Capture the cell that displays the provided text and extract its [X, Y] central coordinate. 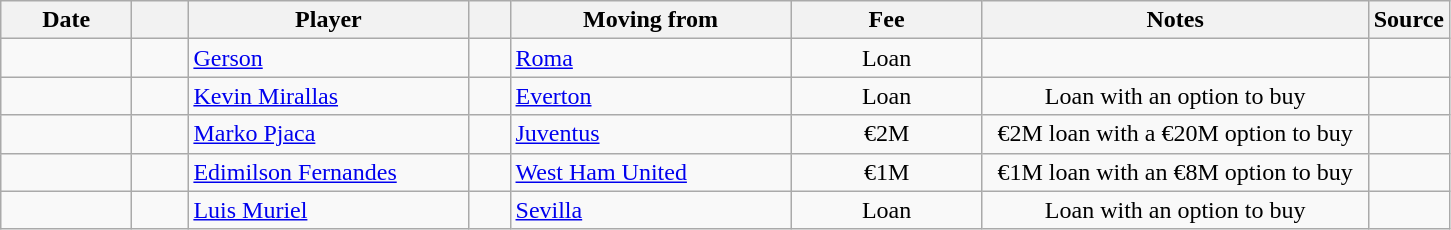
Juventus [650, 134]
€1M loan with an €8M option to buy [1175, 172]
Roma [650, 58]
Edimilson Fernandes [328, 172]
Source [1408, 20]
Gerson [328, 58]
Marko Pjaca [328, 134]
Notes [1175, 20]
€1M [886, 172]
Luis Muriel [328, 210]
Date [66, 20]
West Ham United [650, 172]
Kevin Mirallas [328, 96]
Moving from [650, 20]
Fee [886, 20]
Everton [650, 96]
Player [328, 20]
€2M [886, 134]
€2M loan with a €20M option to buy [1175, 134]
Sevilla [650, 210]
